Scan for the cell matching the given text and deliver its [x, y] coordinate at center. 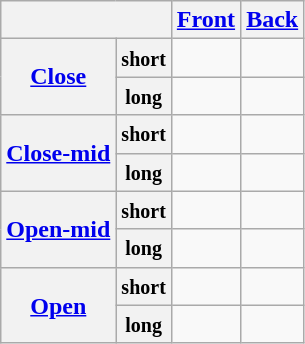
Back [272, 20]
Open-mid [58, 229]
Front [206, 20]
Close-mid [58, 153]
Open [58, 305]
Close [58, 77]
